Locate the cell with the specified text and output its [x, y] center coordinate. 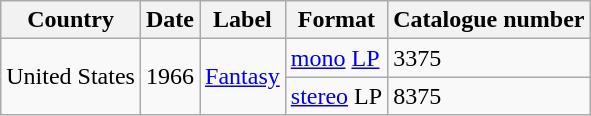
Country [71, 20]
Label [243, 20]
Fantasy [243, 77]
stereo LP [336, 96]
Catalogue number [489, 20]
3375 [489, 58]
8375 [489, 96]
mono LP [336, 58]
United States [71, 77]
Date [170, 20]
1966 [170, 77]
Format [336, 20]
